Scan for the cell matching the given text and deliver its (X, Y) coordinate at center. 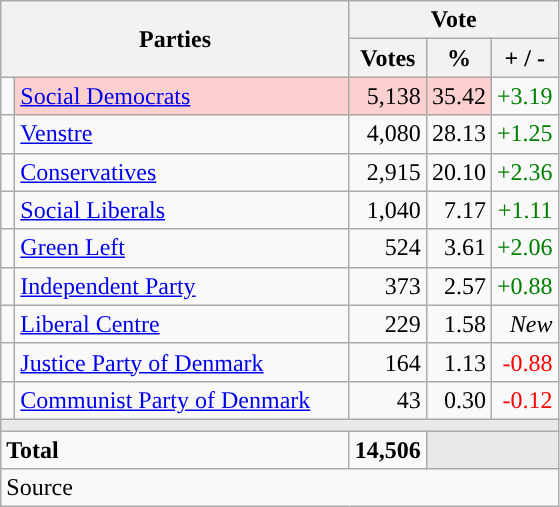
35.42 (458, 96)
+2.06 (524, 248)
+0.88 (524, 286)
1.13 (458, 362)
Conservatives (182, 172)
20.10 (458, 172)
Votes (388, 58)
Justice Party of Denmark (182, 362)
164 (388, 362)
28.13 (458, 134)
Independent Party (182, 286)
2,915 (388, 172)
Social Liberals (182, 210)
229 (388, 324)
+1.25 (524, 134)
Liberal Centre (182, 324)
7.17 (458, 210)
% (458, 58)
Communist Party of Denmark (182, 400)
5,138 (388, 96)
Green Left (182, 248)
2.57 (458, 286)
373 (388, 286)
-0.88 (524, 362)
Vote (454, 20)
14,506 (388, 449)
+3.19 (524, 96)
1,040 (388, 210)
3.61 (458, 248)
+ / - (524, 58)
0.30 (458, 400)
1.58 (458, 324)
Source (280, 488)
Parties (176, 39)
+1.11 (524, 210)
Venstre (182, 134)
Total (176, 449)
-0.12 (524, 400)
43 (388, 400)
4,080 (388, 134)
Social Democrats (182, 96)
New (524, 324)
+2.36 (524, 172)
524 (388, 248)
